Identify which cell holds the provided text, then report its (X, Y) central coordinate. 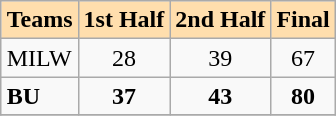
28 (124, 58)
BU (40, 96)
Teams (40, 20)
2nd Half (220, 20)
80 (303, 96)
39 (220, 58)
37 (124, 96)
Final (303, 20)
43 (220, 96)
67 (303, 58)
1st Half (124, 20)
MILW (40, 58)
